Return [X, Y] of the center of cell containing provided text 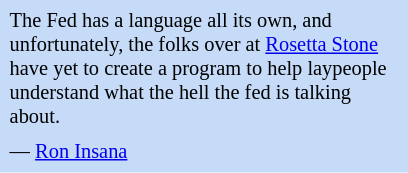
— Ron Insana [204, 152]
